Scan for the cell matching the given text and deliver its [x, y] coordinate at center. 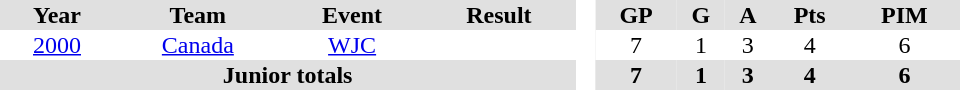
Pts [810, 15]
Result [500, 15]
Event [352, 15]
2000 [57, 45]
Junior totals [288, 75]
Team [198, 15]
WJC [352, 45]
G [701, 15]
Year [57, 15]
A [748, 15]
Canada [198, 45]
GP [636, 15]
PIM [904, 15]
